Extract the (X, Y) coordinate from the center of the cell holding the provided text.  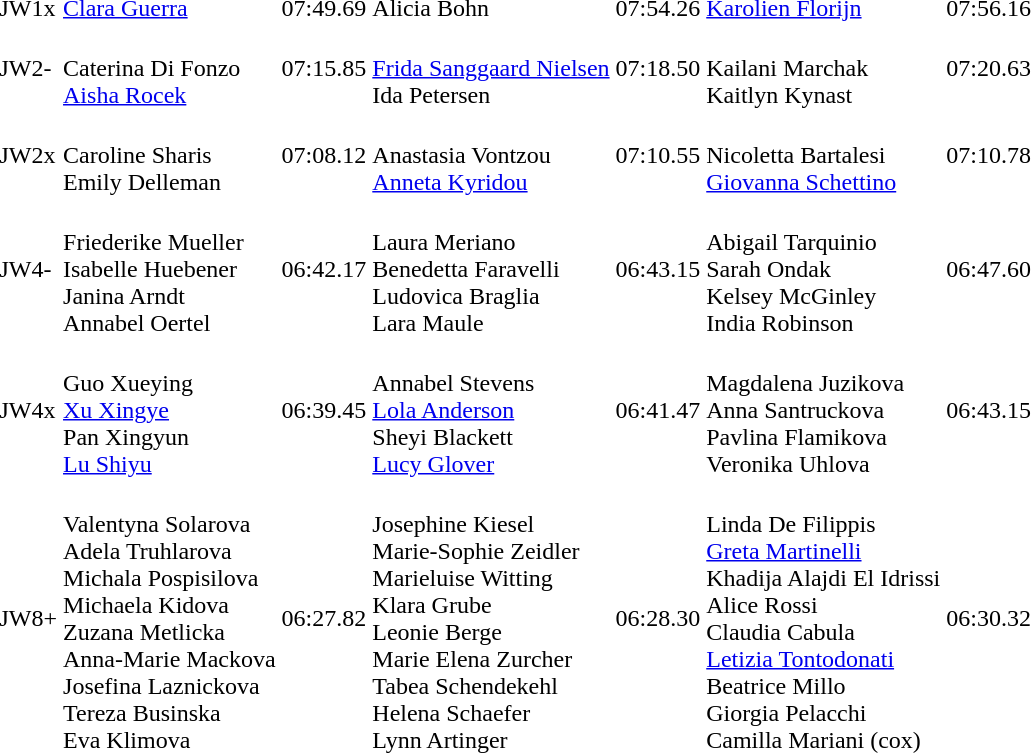
Annabel StevensLola AndersonSheyi BlackettLucy Glover (491, 410)
Guo XueyingXu XingyePan XingyunLu Shiyu (170, 410)
07:15.85 (324, 68)
Abigail TarquinioSarah OndakKelsey McGinleyIndia Robinson (824, 269)
Friederike MuellerIsabelle HuebenerJanina ArndtAnnabel Oertel (170, 269)
Nicoletta BartalesiGiovanna Schettino (824, 155)
06:42.17 (324, 269)
Frida Sanggaard NielsenIda Petersen (491, 68)
Kailani MarchakKaitlyn Kynast (824, 68)
Caterina Di FonzoAisha Rocek (170, 68)
Laura MerianoBenedetta FaravelliLudovica BragliaLara Maule (491, 269)
06:43.15 (658, 269)
Anastasia VontzouAnneta Kyridou (491, 155)
06:41.47 (658, 410)
Magdalena JuzikovaAnna SantruckovaPavlina FlamikovaVeronika Uhlova (824, 410)
06:39.45 (324, 410)
Caroline SharisEmily Delleman (170, 155)
07:08.12 (324, 155)
07:10.55 (658, 155)
07:18.50 (658, 68)
